Scan for the cell matching the given text and deliver its (x, y) coordinate at center. 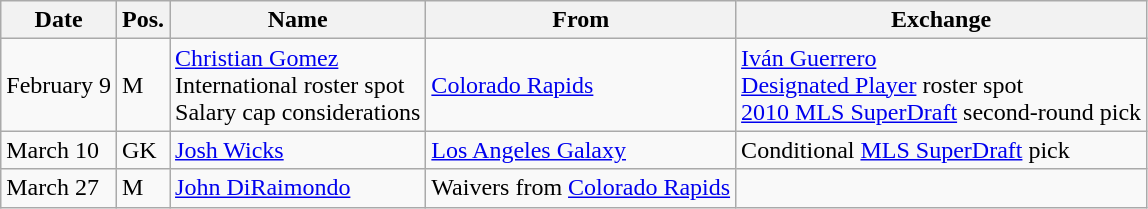
Colorado Rapids (581, 85)
From (581, 20)
Exchange (942, 20)
February 9 (59, 85)
Date (59, 20)
Conditional MLS SuperDraft pick (942, 150)
March 10 (59, 150)
John DiRaimondo (298, 188)
Waivers from Colorado Rapids (581, 188)
March 27 (59, 188)
Name (298, 20)
Los Angeles Galaxy (581, 150)
Pos. (142, 20)
GK (142, 150)
Josh Wicks (298, 150)
Iván GuerreroDesignated Player roster spot2010 MLS SuperDraft second-round pick (942, 85)
Christian GomezInternational roster spotSalary cap considerations (298, 85)
